From the cell containing the given text, extract its center point as [x, y] coordinate. 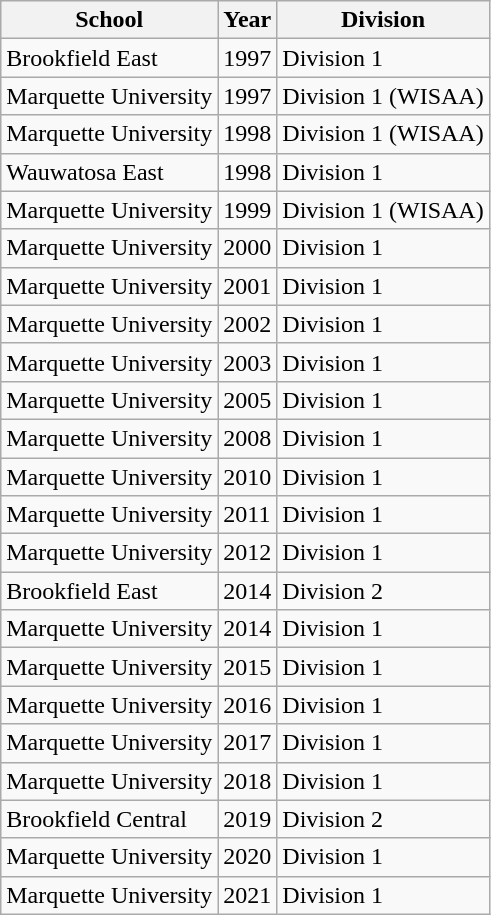
2001 [248, 286]
2003 [248, 362]
2012 [248, 553]
Wauwatosa East [110, 172]
2020 [248, 857]
School [110, 20]
Brookfield Central [110, 819]
2021 [248, 895]
1999 [248, 210]
2008 [248, 438]
2010 [248, 477]
2015 [248, 667]
2017 [248, 743]
Division [383, 20]
2018 [248, 781]
2000 [248, 248]
Year [248, 20]
2005 [248, 400]
2019 [248, 819]
2011 [248, 515]
2016 [248, 705]
2002 [248, 324]
